Scan for the cell matching the given text and deliver its [X, Y] coordinate at center. 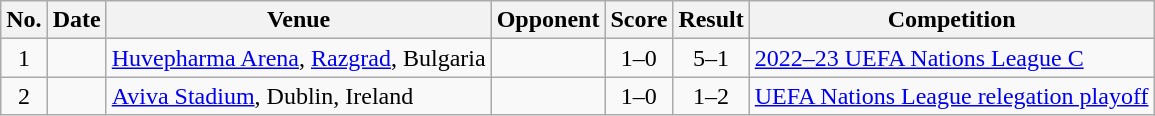
Score [639, 20]
UEFA Nations League relegation playoff [952, 96]
1 [24, 58]
Aviva Stadium, Dublin, Ireland [298, 96]
2022–23 UEFA Nations League C [952, 58]
No. [24, 20]
Result [711, 20]
1–2 [711, 96]
5–1 [711, 58]
Opponent [548, 20]
2 [24, 96]
Competition [952, 20]
Huvepharma Arena, Razgrad, Bulgaria [298, 58]
Venue [298, 20]
Date [76, 20]
